Identify which cell holds the provided text, then report its (X, Y) central coordinate. 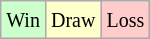
Draw (72, 20)
Win (24, 20)
Loss (126, 20)
